Search for the cell housing the specified text and yield its (X, Y) center coordinate. 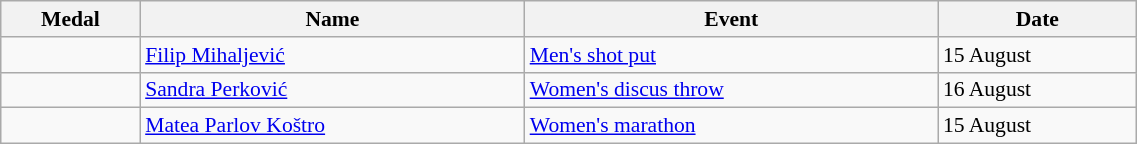
Date (1038, 19)
Sandra Perković (332, 90)
Women's marathon (732, 126)
Women's discus throw (732, 90)
Name (332, 19)
Event (732, 19)
Filip Mihaljević (332, 55)
Matea Parlov Koštro (332, 126)
Medal (70, 19)
Men's shot put (732, 55)
16 August (1038, 90)
